Extract the [X, Y] coordinate from the center of the cell holding the provided text.  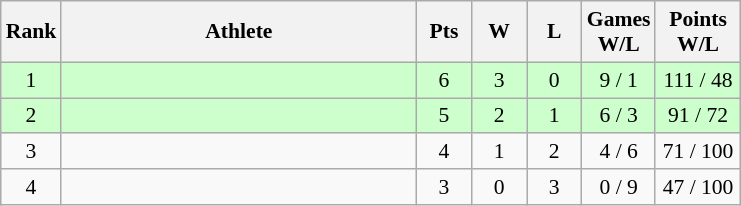
5 [444, 116]
L [554, 32]
Rank [32, 32]
GamesW/L [619, 32]
Pts [444, 32]
47 / 100 [698, 187]
9 / 1 [619, 80]
71 / 100 [698, 152]
6 [444, 80]
6 / 3 [619, 116]
111 / 48 [698, 80]
W [500, 32]
Athlete [238, 32]
91 / 72 [698, 116]
4 / 6 [619, 152]
0 / 9 [619, 187]
PointsW/L [698, 32]
